Locate the cell with the specified text and output its [X, Y] center coordinate. 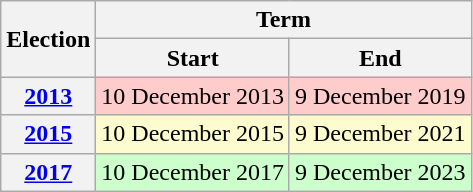
10 December 2013 [193, 96]
Start [193, 58]
2017 [48, 172]
2015 [48, 134]
Election [48, 39]
10 December 2015 [193, 134]
9 December 2023 [380, 172]
9 December 2019 [380, 96]
2013 [48, 96]
9 December 2021 [380, 134]
Term [284, 20]
10 December 2017 [193, 172]
End [380, 58]
